Capture the cell that displays the provided text and extract its [X, Y] central coordinate. 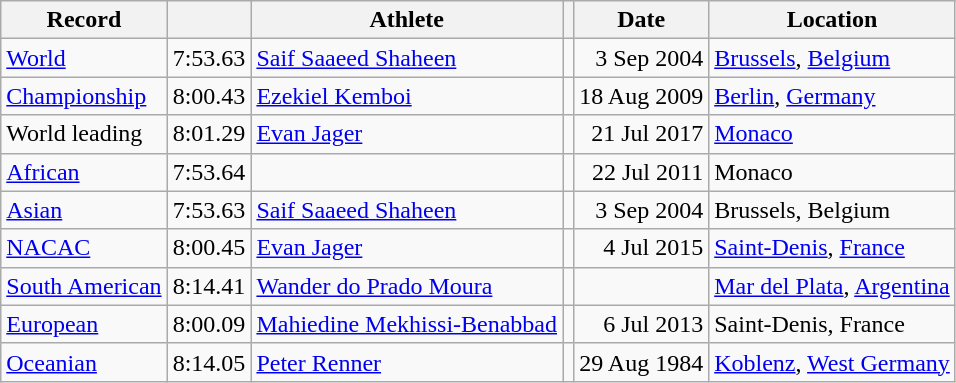
Mahiedine Mekhissi-Benabbad [407, 324]
22 Jul 2011 [642, 172]
Athlete [407, 20]
7:53.64 [209, 172]
Berlin, Germany [832, 96]
6 Jul 2013 [642, 324]
Championship [84, 96]
18 Aug 2009 [642, 96]
8:00.43 [209, 96]
8:14.05 [209, 362]
Location [832, 20]
Record [84, 20]
Date [642, 20]
World leading [84, 134]
8:00.09 [209, 324]
29 Aug 1984 [642, 362]
4 Jul 2015 [642, 248]
World [84, 58]
NACAC [84, 248]
Ezekiel Kemboi [407, 96]
European [84, 324]
Asian [84, 210]
8:01.29 [209, 134]
Oceanian [84, 362]
African [84, 172]
Peter Renner [407, 362]
South American [84, 286]
Koblenz, West Germany [832, 362]
Mar del Plata, Argentina [832, 286]
8:00.45 [209, 248]
21 Jul 2017 [642, 134]
8:14.41 [209, 286]
Wander do Prado Moura [407, 286]
